Search for the cell housing the specified text and yield its (X, Y) center coordinate. 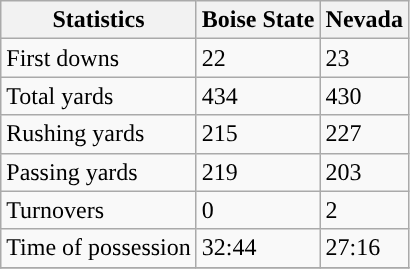
219 (258, 172)
Passing yards (99, 172)
Nevada (364, 20)
Turnovers (99, 210)
430 (364, 96)
27:16 (364, 248)
Total yards (99, 96)
Rushing yards (99, 134)
Time of possession (99, 248)
32:44 (258, 248)
434 (258, 96)
Statistics (99, 20)
22 (258, 58)
2 (364, 210)
203 (364, 172)
Boise State (258, 20)
215 (258, 134)
227 (364, 134)
0 (258, 210)
First downs (99, 58)
23 (364, 58)
